Identify which cell holds the provided text, then report its (X, Y) central coordinate. 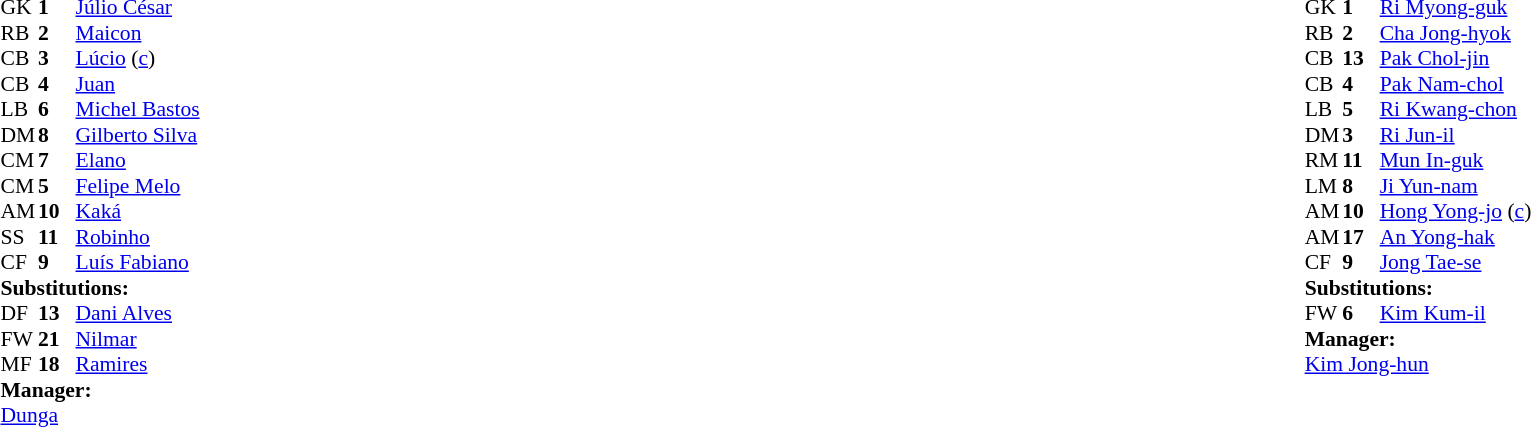
Elano (138, 161)
LM (1324, 186)
Gilberto Silva (138, 135)
Michel Bastos (138, 109)
Luís Fabiano (138, 263)
Manager: (100, 390)
Dani Alves (138, 313)
17 (1361, 237)
RM (1324, 161)
Kaká (138, 211)
Ramires (138, 365)
7 (57, 161)
Felipe Melo (138, 186)
21 (57, 339)
MF (19, 365)
Juan (138, 84)
DF (19, 313)
Maicon (138, 33)
18 (57, 365)
Robinho (138, 237)
Nilmar (138, 339)
Substitutions: (100, 288)
Lúcio (c) (138, 59)
SS (19, 237)
